For the text-containing cell, return its midpoint in [x, y] coordinate format. 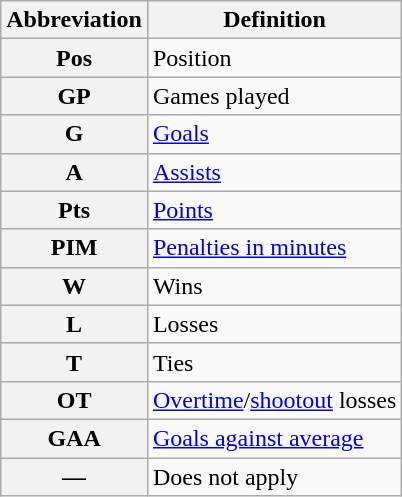
OT [74, 400]
Penalties in minutes [274, 248]
Wins [274, 286]
Games played [274, 96]
Pos [74, 58]
L [74, 324]
T [74, 362]
GAA [74, 438]
Abbreviation [74, 20]
Overtime/shootout losses [274, 400]
PIM [74, 248]
Ties [274, 362]
Definition [274, 20]
GP [74, 96]
Assists [274, 172]
Does not apply [274, 477]
W [74, 286]
Goals against average [274, 438]
Goals [274, 134]
Position [274, 58]
Points [274, 210]
G [74, 134]
A [74, 172]
— [74, 477]
Pts [74, 210]
Losses [274, 324]
